Scan for the cell matching the given text and deliver its (x, y) coordinate at center. 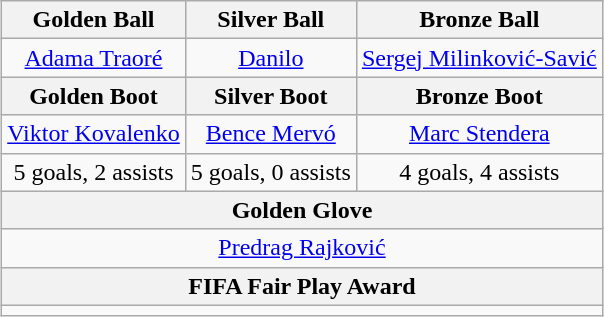
Bronze Ball (479, 20)
Bence Mervó (270, 134)
Predrag Rajković (302, 248)
Golden Ball (94, 20)
Sergej Milinković-Savić (479, 58)
Adama Traoré (94, 58)
Marc Stendera (479, 134)
5 goals, 0 assists (270, 172)
Danilo (270, 58)
Golden Glove (302, 210)
Viktor Kovalenko (94, 134)
Bronze Boot (479, 96)
FIFA Fair Play Award (302, 286)
Golden Boot (94, 96)
Silver Ball (270, 20)
4 goals, 4 assists (479, 172)
5 goals, 2 assists (94, 172)
Silver Boot (270, 96)
